Scan for the cell matching the given text and deliver its [X, Y] coordinate at center. 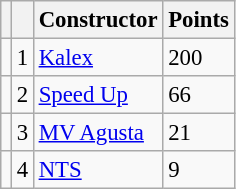
NTS [98, 170]
9 [198, 170]
200 [198, 58]
MV Agusta [98, 133]
1 [22, 58]
Speed Up [98, 95]
Kalex [98, 58]
4 [22, 170]
3 [22, 133]
Constructor [98, 20]
21 [198, 133]
Points [198, 20]
2 [22, 95]
66 [198, 95]
